Identify which cell holds the provided text, then report its (x, y) central coordinate. 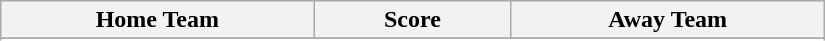
Score (412, 20)
Home Team (158, 20)
Away Team (668, 20)
